Find where the given text appears and provide that cell's center as [X, Y] coordinate. 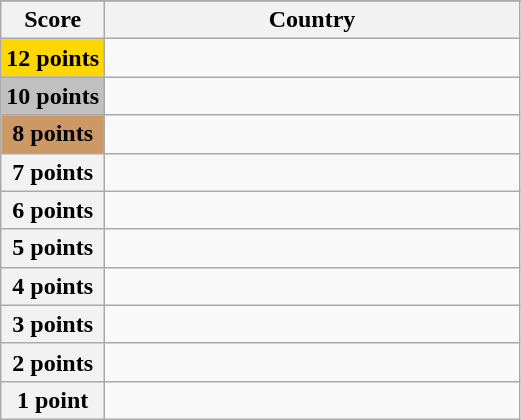
8 points [53, 134]
10 points [53, 96]
Country [312, 20]
3 points [53, 324]
2 points [53, 362]
4 points [53, 286]
7 points [53, 172]
Score [53, 20]
6 points [53, 210]
5 points [53, 248]
12 points [53, 58]
1 point [53, 400]
